Find where the given text appears and provide that cell's center as (X, Y) coordinate. 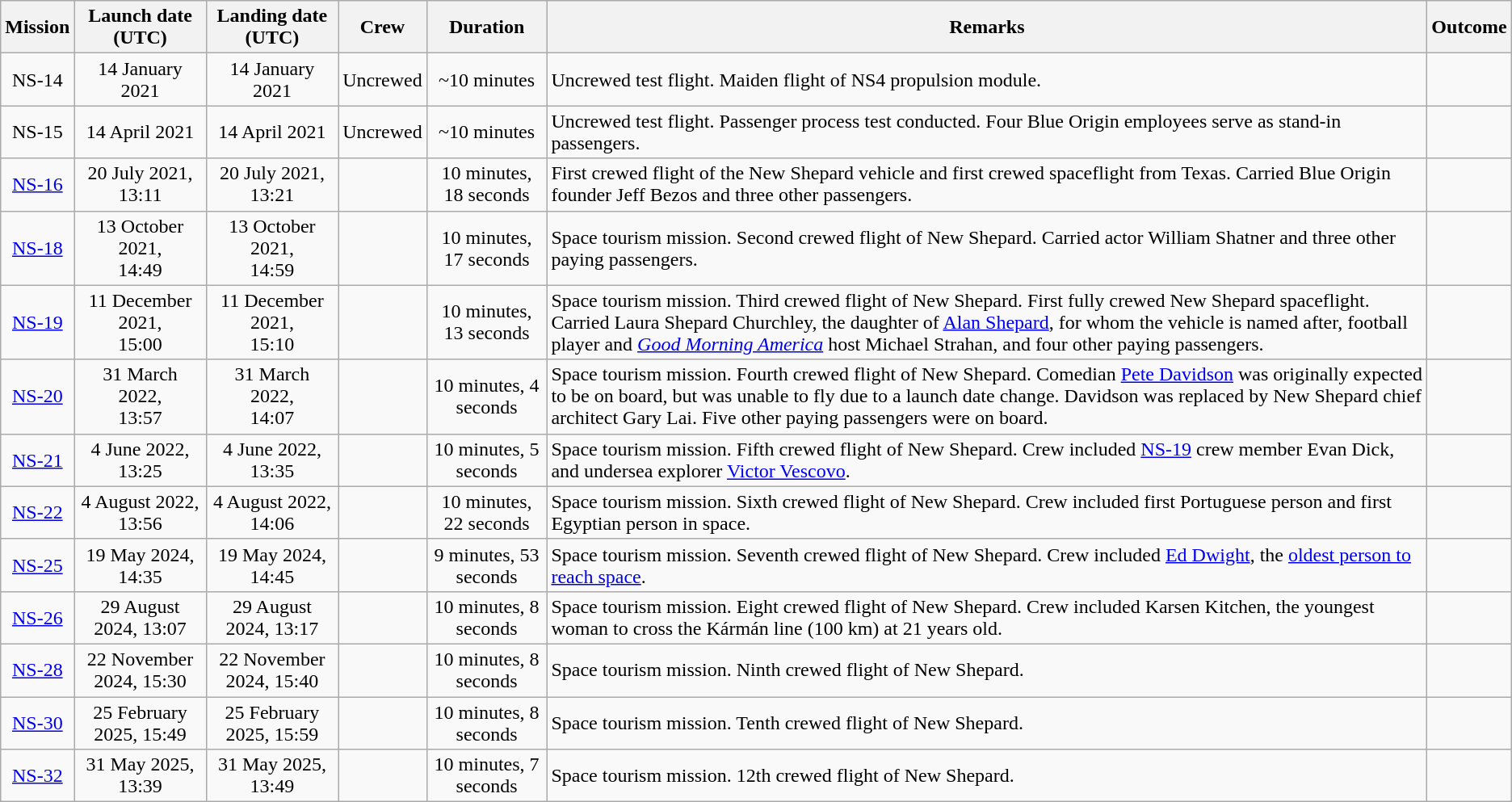
13 October 2021,14:59 (271, 248)
Landing date (UTC) (271, 27)
Crew (383, 27)
Launch date (UTC) (141, 27)
Duration (486, 27)
NS-21 (37, 460)
20 July 2021,13:21 (271, 184)
10 minutes, 13 seconds (486, 322)
31 May 2025, 13:39 (141, 775)
NS-22 (37, 512)
19 May 2024, 14:35 (141, 565)
4 August 2022, 14:06 (271, 512)
Space tourism mission. Ninth crewed flight of New Shepard. (987, 670)
22 November 2024, 15:30 (141, 670)
NS-28 (37, 670)
Space tourism mission. Tenth crewed flight of New Shepard. (987, 722)
19 May 2024, 14:45 (271, 565)
20 July 2021,13:11 (141, 184)
Mission (37, 27)
NS-32 (37, 775)
NS-19 (37, 322)
9 minutes, 53 seconds (486, 565)
10 minutes, 18 seconds (486, 184)
11 December 2021,15:10 (271, 322)
Space tourism mission. 12th crewed flight of New Shepard. (987, 775)
Space tourism mission. Second crewed flight of New Shepard. Carried actor William Shatner and three other paying passengers. (987, 248)
NS-14 (37, 79)
NS-15 (37, 132)
4 August 2022, 13:56 (141, 512)
31 May 2025, 13:49 (271, 775)
29 August 2024, 13:07 (141, 617)
10 minutes, 7 seconds (486, 775)
31 March 2022,13:57 (141, 397)
Space tourism mission. Seventh crewed flight of New Shepard. Crew included Ed Dwight, the oldest person to reach space. (987, 565)
4 June 2022, 13:35 (271, 460)
4 June 2022, 13:25 (141, 460)
22 November 2024, 15:40 (271, 670)
Uncrewed test flight. Passenger process test conducted. Four Blue Origin employees serve as stand-in passengers. (987, 132)
10 minutes, 5 seconds (486, 460)
Space tourism mission. Sixth crewed flight of New Shepard. Crew included first Portuguese person and first Egyptian person in space. (987, 512)
NS-25 (37, 565)
25 February 2025, 15:59 (271, 722)
Uncrewed test flight. Maiden flight of NS4 propulsion module. (987, 79)
10 minutes, 22 seconds (486, 512)
10 minutes, 4 seconds (486, 397)
NS-26 (37, 617)
Remarks (987, 27)
Space tourism mission. Fifth crewed flight of New Shepard. Crew included NS-19 crew member Evan Dick, and undersea explorer Victor Vescovo. (987, 460)
NS-18 (37, 248)
11 December 2021,15:00 (141, 322)
31 March 2022,14:07 (271, 397)
13 October 2021,14:49 (141, 248)
29 August 2024, 13:17 (271, 617)
NS-16 (37, 184)
Outcome (1469, 27)
NS-30 (37, 722)
25 February 2025, 15:49 (141, 722)
NS-20 (37, 397)
10 minutes, 17 seconds (486, 248)
